Return (X, Y) of the center of cell containing provided text 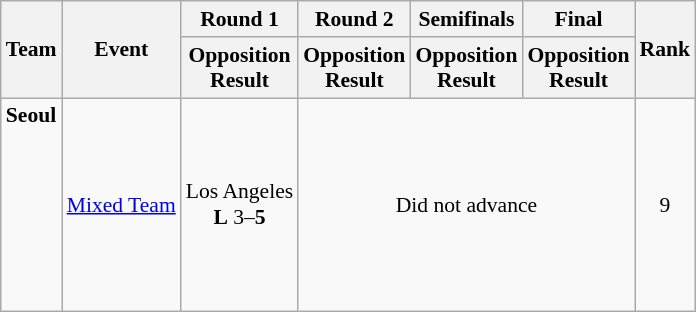
Event (122, 50)
Team (32, 50)
Mixed Team (122, 205)
Final (578, 19)
Round 2 (354, 19)
Did not advance (466, 205)
Round 1 (240, 19)
Rank (666, 50)
Los Angeles L 3–5 (240, 205)
9 (666, 205)
Semifinals (466, 19)
Seoul (32, 205)
